Pinpoint the cell where the given text exists, returning its (X, Y) midpoint coordinate. 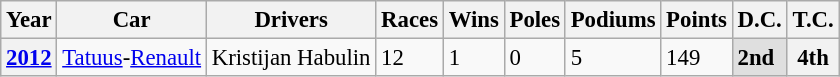
D.C. (760, 20)
149 (696, 58)
T.C. (813, 20)
1 (474, 58)
Kristijan Habulin (290, 58)
4th (813, 58)
Wins (474, 20)
0 (534, 58)
Podiums (612, 20)
2nd (760, 58)
Drivers (290, 20)
Races (410, 20)
5 (612, 58)
Points (696, 20)
Car (132, 20)
2012 (29, 58)
12 (410, 58)
Poles (534, 20)
Tatuus-Renault (132, 58)
Year (29, 20)
